Pinpoint the cell where the given text exists, returning its [x, y] midpoint coordinate. 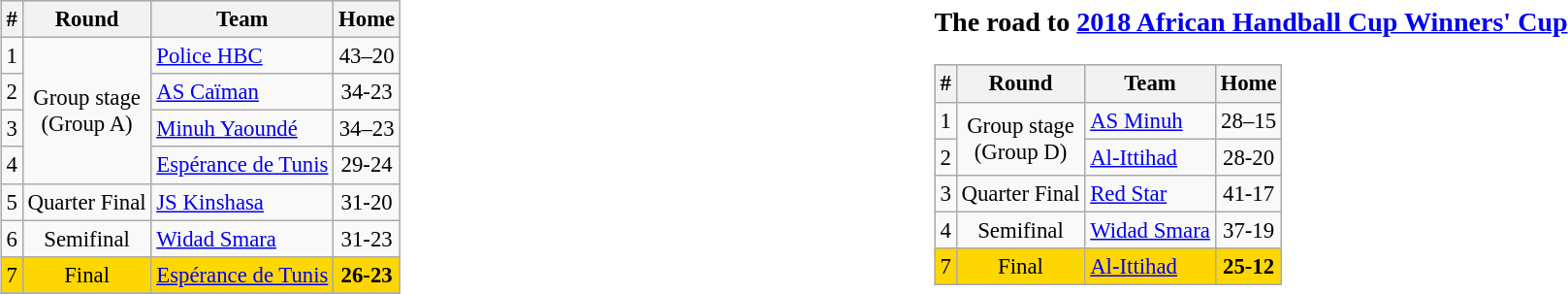
41-17 [1249, 193]
28–15 [1249, 120]
34-23 [367, 92]
43–20 [367, 56]
31-23 [367, 239]
Group stage(Group A) [87, 111]
Police HBC [242, 56]
5 [12, 202]
31-20 [367, 202]
AS Caïman [242, 92]
AS Minuh [1150, 120]
34–23 [367, 129]
Red Star [1150, 193]
25-12 [1249, 266]
29-24 [367, 165]
Group stage(Group D) [1020, 138]
Minuh Yaoundé [242, 129]
JS Kinshasa [242, 202]
28-20 [1249, 157]
37-19 [1249, 230]
26-23 [367, 275]
6 [12, 239]
